Search for the cell housing the specified text and yield its (X, Y) center coordinate. 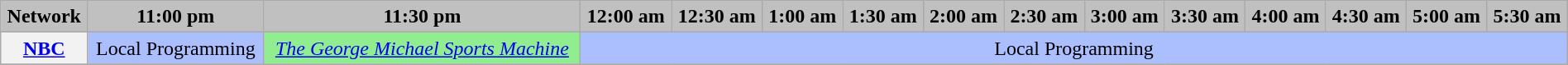
11:30 pm (422, 17)
5:00 am (1446, 17)
The George Michael Sports Machine (422, 48)
Network (45, 17)
1:30 am (883, 17)
12:30 am (717, 17)
2:30 am (1044, 17)
2:00 am (963, 17)
12:00 am (626, 17)
4:30 am (1366, 17)
4:00 am (1285, 17)
1:00 am (802, 17)
11:00 pm (175, 17)
5:30 am (1527, 17)
3:30 am (1204, 17)
NBC (45, 48)
3:00 am (1125, 17)
